For the text-containing cell, return its midpoint in (x, y) coordinate format. 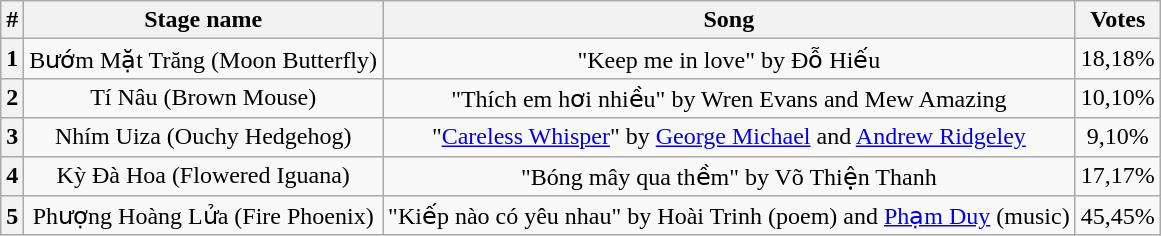
2 (12, 98)
Phượng Hoàng Lửa (Fire Phoenix) (204, 216)
10,10% (1118, 98)
"Bóng mây qua thềm" by Võ Thiện Thanh (730, 176)
3 (12, 137)
Nhím Uiza (Ouchy Hedgehog) (204, 137)
17,17% (1118, 176)
"Keep me in love" by Đỗ Hiếu (730, 59)
45,45% (1118, 216)
Song (730, 20)
Tí Nâu (Brown Mouse) (204, 98)
"Thích em hơi nhiều" by Wren Evans and Mew Amazing (730, 98)
5 (12, 216)
4 (12, 176)
# (12, 20)
18,18% (1118, 59)
1 (12, 59)
"Careless Whisper" by George Michael and Andrew Ridgeley (730, 137)
"Kiếp nào có yêu nhau" by Hoài Trinh (poem) and Phạm Duy (music) (730, 216)
9,10% (1118, 137)
Stage name (204, 20)
Kỳ Đà Hoa (Flowered Iguana) (204, 176)
Votes (1118, 20)
Bướm Mặt Trăng (Moon Butterfly) (204, 59)
